Extract the [X, Y] coordinate from the center of the cell holding the provided text.  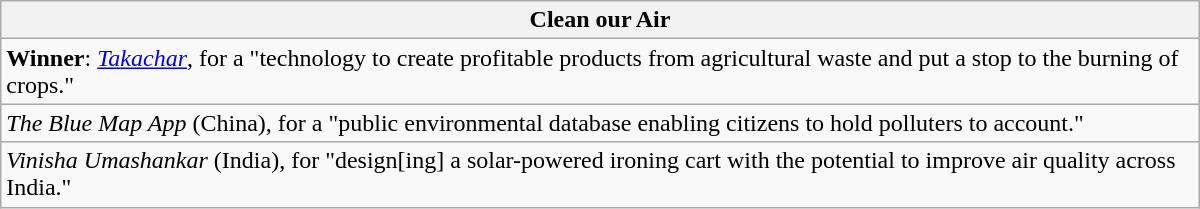
Vinisha Umashankar (India), for "design[ing] a solar-powered ironing cart with the potential to improve air quality across India." [600, 174]
Clean our Air [600, 20]
Winner: Takachar, for a "technology to create profitable products from agricultural waste and put a stop to the burning of crops." [600, 72]
The Blue Map App (China), for a "public environmental database enabling citizens to hold polluters to account." [600, 123]
